Locate the cell with the specified text and output its [X, Y] center coordinate. 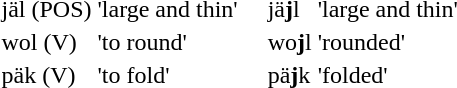
'to round' [168, 42]
wol (V) [46, 42]
wojl [290, 42]
